Capture the cell that displays the provided text and extract its (X, Y) central coordinate. 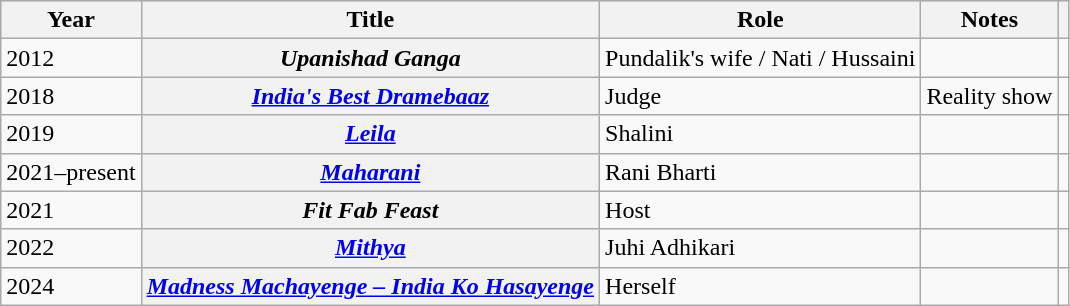
Pundalik's wife / Nati / Hussaini (760, 58)
Upanishad Ganga (370, 58)
Madness Machayenge – India Ko Hasayenge (370, 286)
Year (71, 20)
Role (760, 20)
2022 (71, 248)
2021–present (71, 172)
Notes (990, 20)
Herself (760, 286)
Reality show (990, 96)
Leila (370, 134)
2019 (71, 134)
Shalini (760, 134)
Juhi Adhikari (760, 248)
Maharani (370, 172)
Title (370, 20)
Judge (760, 96)
Fit Fab Feast (370, 210)
2021 (71, 210)
Mithya (370, 248)
India's Best Dramebaaz (370, 96)
Rani Bharti (760, 172)
2018 (71, 96)
Host (760, 210)
2024 (71, 286)
2012 (71, 58)
